Return (x, y) of the center of cell containing provided text 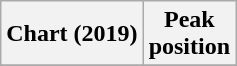
Chart (2019) (72, 34)
Peakposition (189, 34)
